Locate the cell with the specified text and output its [X, Y] center coordinate. 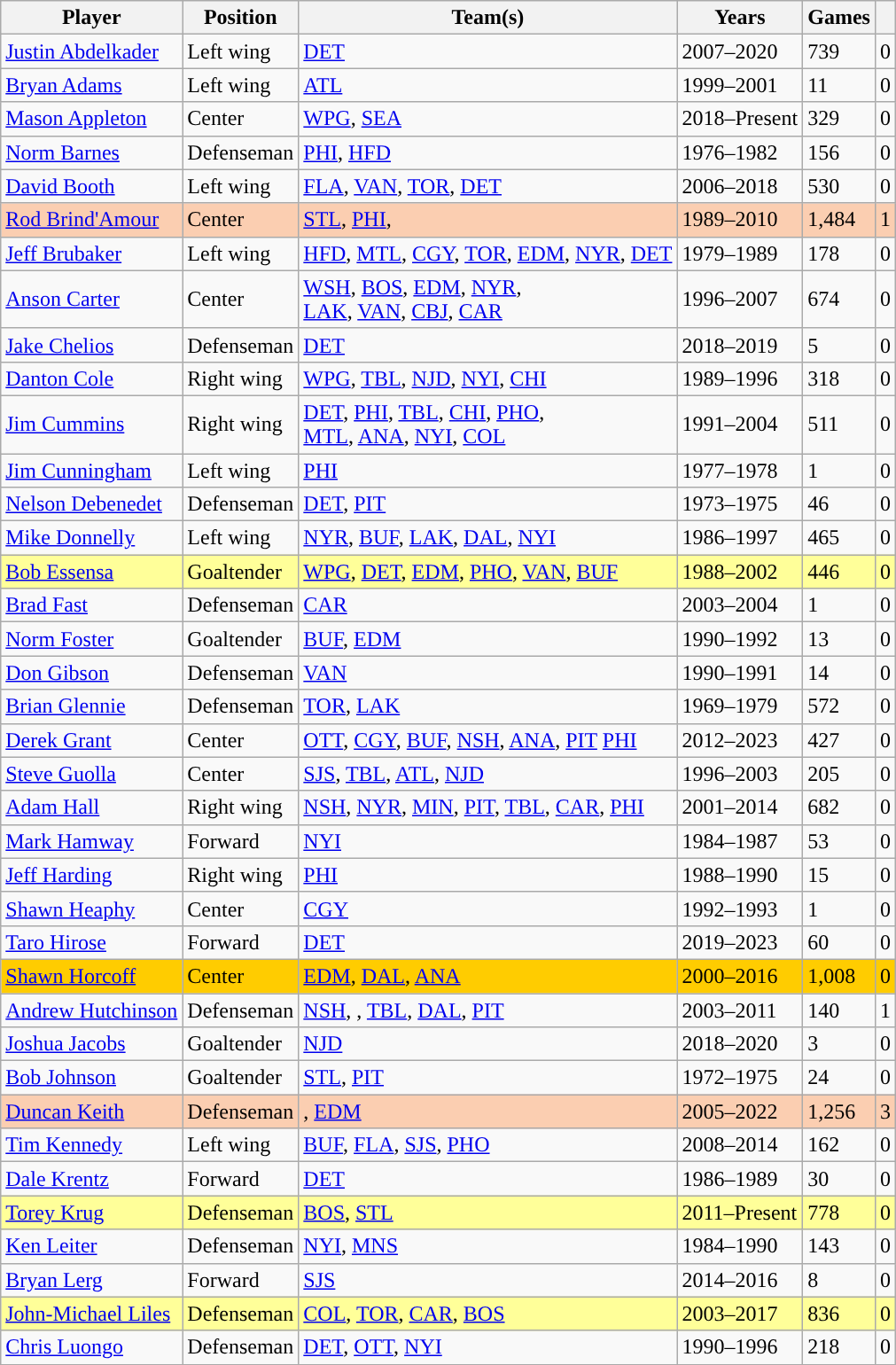
Dale Krentz [92, 1179]
EDM, DAL, ANA [487, 976]
2018–Present [740, 119]
CGY [487, 909]
318 [839, 378]
674 [839, 300]
Games [839, 18]
Rod Brind'Amour [92, 220]
ATL [487, 85]
15 [839, 875]
Don Gibson [92, 673]
14 [839, 673]
Bryan Adams [92, 85]
8 [839, 1280]
Brad Fast [92, 605]
46 [839, 504]
DET, PHI, TBL, CHI, PHO,MTL, ANA, NYI, COL [487, 424]
1,256 [839, 1111]
Taro Hirose [92, 942]
Andrew Hutchinson [92, 1010]
PHI, HFD [487, 152]
Bryan Lerg [92, 1280]
1986–1989 [740, 1179]
140 [839, 1010]
446 [839, 572]
Steve Guolla [92, 774]
162 [839, 1145]
Norm Barnes [92, 152]
739 [839, 51]
2018–2019 [740, 345]
465 [839, 538]
Torey Krug [92, 1213]
Jeff Brubaker [92, 253]
178 [839, 253]
OTT, CGY, BUF, NSH, ANA, PIT PHI [487, 740]
Bob Johnson [92, 1078]
Mason Appleton [92, 119]
60 [839, 942]
1989–1996 [740, 378]
1984–1990 [740, 1246]
Danton Cole [92, 378]
1977–1978 [740, 471]
53 [839, 841]
Jeff Harding [92, 875]
11 [839, 85]
Position [241, 18]
Mike Donnelly [92, 538]
NSH, NYR, MIN, PIT, TBL, CAR, PHI [487, 807]
Chris Luongo [92, 1347]
156 [839, 152]
Adam Hall [92, 807]
Jim Cunningham [92, 471]
1988–2002 [740, 572]
2007–2020 [740, 51]
John-Michael Liles [92, 1314]
5 [839, 345]
David Booth [92, 186]
836 [839, 1314]
Joshua Jacobs [92, 1044]
1990–1992 [740, 639]
WSH, BOS, EDM, NYR,LAK, VAN, CBJ, CAR [487, 300]
Bob Essensa [92, 572]
1972–1975 [740, 1078]
2014–2016 [740, 1280]
1,484 [839, 220]
2011–Present [740, 1213]
24 [839, 1078]
511 [839, 424]
2018–2020 [740, 1044]
STL, PHI, [487, 220]
1990–1991 [740, 673]
BUF, EDM [487, 639]
Nelson Debenedet [92, 504]
, EDM [487, 1111]
682 [839, 807]
NYI, MNS [487, 1246]
30 [839, 1179]
1979–1989 [740, 253]
BOS, STL [487, 1213]
1989–2010 [740, 220]
1996–2007 [740, 300]
13 [839, 639]
STL, PIT [487, 1078]
Player [92, 18]
BUF, FLA, SJS, PHO [487, 1145]
1969–1979 [740, 706]
Team(s) [487, 18]
2008–2014 [740, 1145]
2001–2014 [740, 807]
DET, OTT, NYI [487, 1347]
1984–1987 [740, 841]
Derek Grant [92, 740]
SJS, TBL, ATL, NJD [487, 774]
Jake Chelios [92, 345]
427 [839, 740]
FLA, VAN, TOR, DET [487, 186]
2003–2017 [740, 1314]
2019–2023 [740, 942]
Duncan Keith [92, 1111]
WPG, TBL, NJD, NYI, CHI [487, 378]
Ken Leiter [92, 1246]
1973–1975 [740, 504]
NJD [487, 1044]
CAR [487, 605]
Mark Hamway [92, 841]
1991–2004 [740, 424]
2006–2018 [740, 186]
WPG, SEA [487, 119]
1996–2003 [740, 774]
530 [839, 186]
Norm Foster [92, 639]
VAN [487, 673]
Shawn Heaphy [92, 909]
329 [839, 119]
TOR, LAK [487, 706]
WPG, DET, EDM, PHO, VAN, BUF [487, 572]
572 [839, 706]
Tim Kennedy [92, 1145]
1,008 [839, 976]
Years [740, 18]
205 [839, 774]
1992–1993 [740, 909]
Shawn Horcoff [92, 976]
2005–2022 [740, 1111]
DET, PIT [487, 504]
Justin Abdelkader [92, 51]
SJS [487, 1280]
1999–2001 [740, 85]
COL, TOR, CAR, BOS [487, 1314]
NSH, , TBL, DAL, PIT [487, 1010]
143 [839, 1246]
Brian Glennie [92, 706]
2012–2023 [740, 740]
778 [839, 1213]
2003–2011 [740, 1010]
NYI [487, 841]
2000–2016 [740, 976]
Jim Cummins [92, 424]
HFD, MTL, CGY, TOR, EDM, NYR, DET [487, 253]
1976–1982 [740, 152]
2003–2004 [740, 605]
Anson Carter [92, 300]
1986–1997 [740, 538]
1990–1996 [740, 1347]
NYR, BUF, LAK, DAL, NYI [487, 538]
1988–1990 [740, 875]
218 [839, 1347]
